Pinpoint the cell where the given text exists, returning its [X, Y] midpoint coordinate. 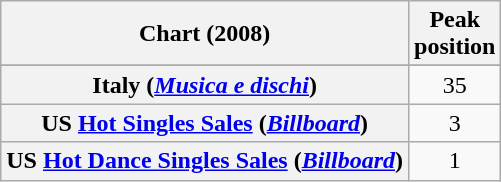
1 [455, 161]
35 [455, 85]
Peakposition [455, 34]
Italy (Musica e dischi) [205, 85]
3 [455, 123]
Chart (2008) [205, 34]
US Hot Singles Sales (Billboard) [205, 123]
US Hot Dance Singles Sales (Billboard) [205, 161]
